Detect which cell encompasses the target text, then output its [x, y] center coordinate. 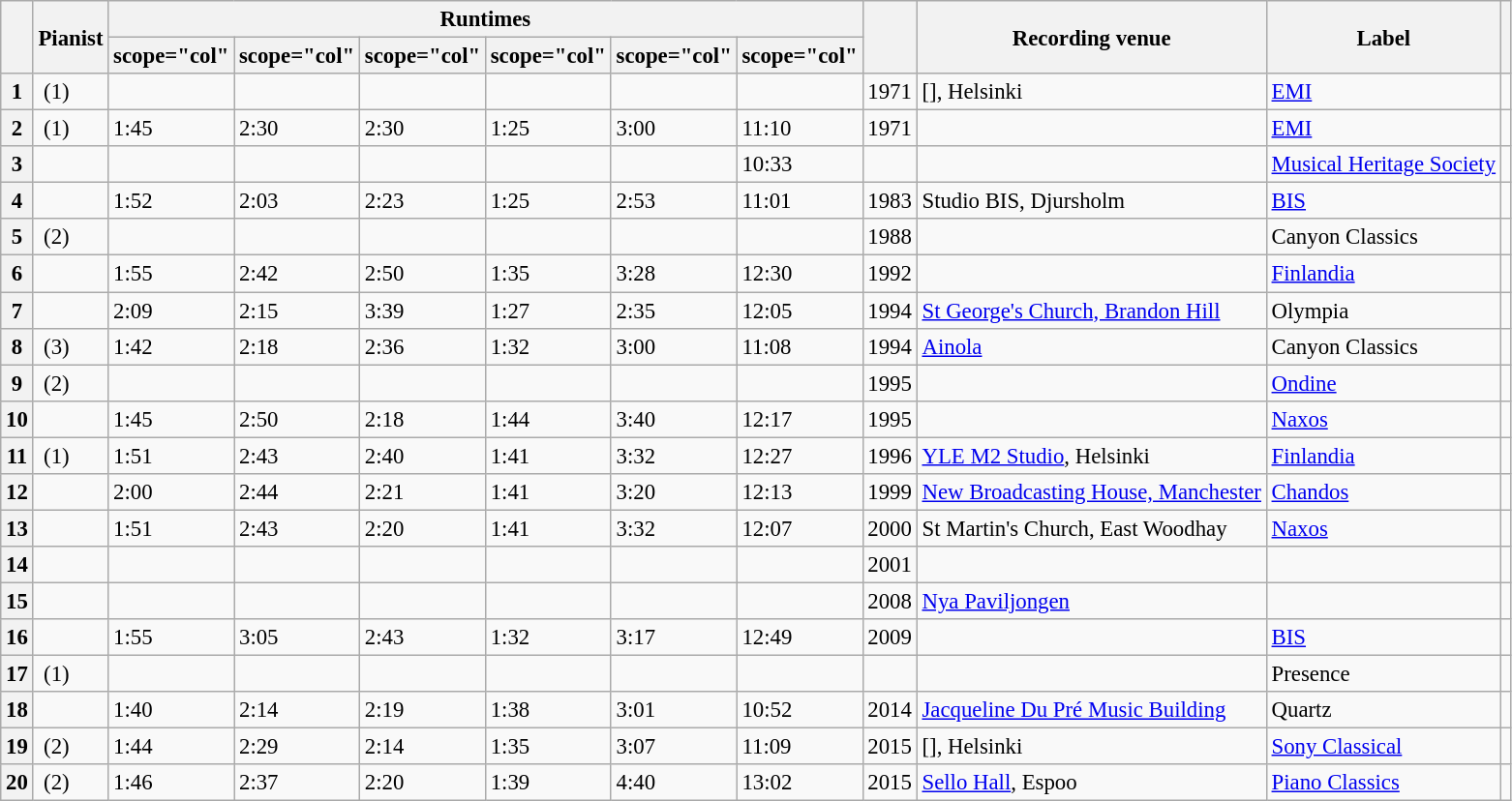
Sony Classical [1383, 747]
5 [17, 237]
13 [17, 528]
11:08 [800, 346]
15 [17, 601]
16 [17, 638]
Studio BIS, Djursholm [1092, 201]
3:20 [674, 492]
1:52 [171, 201]
Piano Classics [1383, 783]
Ainola [1092, 346]
Jacqueline Du Pré Music Building [1092, 710]
3:17 [674, 638]
1983 [890, 201]
3:28 [674, 274]
2:29 [297, 747]
Musical Heritage Society [1383, 164]
Presence [1383, 674]
2:40 [423, 456]
2 [17, 129]
Olympia [1383, 311]
2:42 [297, 274]
12:05 [800, 311]
11 [17, 456]
12 [17, 492]
Recording venue [1092, 37]
12:13 [800, 492]
10:52 [800, 710]
8 [17, 346]
2:36 [423, 346]
10:33 [800, 164]
1992 [890, 274]
St George's Church, Brandon Hill [1092, 311]
2:15 [297, 311]
New Broadcasting House, Manchester [1092, 492]
St Martin's Church, East Woodhay [1092, 528]
1:46 [171, 783]
3:40 [674, 419]
2:00 [171, 492]
6 [17, 274]
3:07 [674, 747]
11:01 [800, 201]
12:27 [800, 456]
(3) [71, 346]
2:53 [674, 201]
2:37 [297, 783]
Sello Hall, Espoo [1092, 783]
1:42 [171, 346]
1:27 [548, 311]
7 [17, 311]
11:10 [800, 129]
Label [1383, 37]
13:02 [800, 783]
2014 [890, 710]
3:05 [297, 638]
19 [17, 747]
2:03 [297, 201]
Quartz [1383, 710]
2:23 [423, 201]
Chandos [1383, 492]
Pianist [71, 37]
2:35 [674, 311]
18 [17, 710]
3:01 [674, 710]
11:09 [800, 747]
12:30 [800, 274]
2009 [890, 638]
2:19 [423, 710]
Ondine [1383, 383]
4 [17, 201]
1988 [890, 237]
1:38 [548, 710]
2:21 [423, 492]
2001 [890, 565]
1:40 [171, 710]
20 [17, 783]
2:09 [171, 311]
YLE M2 Studio, Helsinki [1092, 456]
2000 [890, 528]
Runtimes [486, 19]
1996 [890, 456]
2008 [890, 601]
12:07 [800, 528]
1 [17, 92]
17 [17, 674]
2:44 [297, 492]
12:49 [800, 638]
10 [17, 419]
1999 [890, 492]
3 [17, 164]
14 [17, 565]
9 [17, 383]
3:39 [423, 311]
4:40 [674, 783]
12:17 [800, 419]
Nya Paviljongen [1092, 601]
1:39 [548, 783]
